Search for the cell housing the specified text and yield its (x, y) center coordinate. 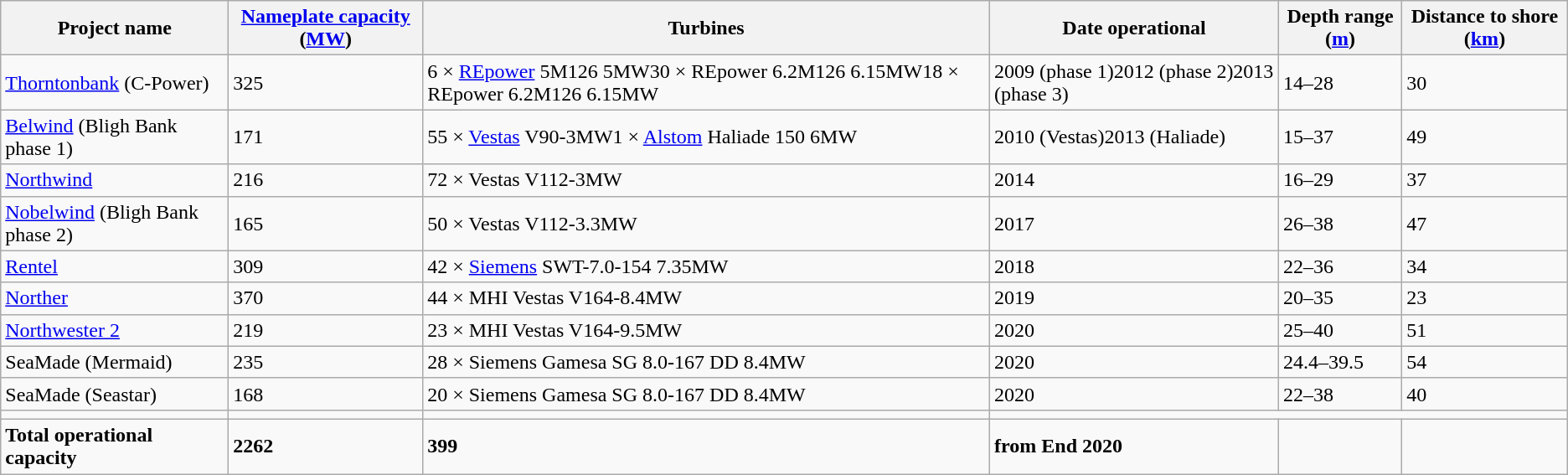
Project name (115, 28)
325 (326, 82)
50 × Vestas V112-3.3MW (707, 223)
Belwind (Bligh Bank phase 1) (115, 137)
20–35 (1340, 298)
22–36 (1340, 266)
37 (1485, 180)
54 (1485, 362)
Northwester 2 (115, 330)
2017 (1134, 223)
25–40 (1340, 330)
42 × Siemens SWT-7.0-154 7.35MW (707, 266)
SeaMade (Mermaid) (115, 362)
235 (326, 362)
30 (1485, 82)
26–38 (1340, 223)
40 (1485, 394)
165 (326, 223)
Distance to shore (km) (1485, 28)
28 × Siemens Gamesa SG 8.0-167 DD 8.4MW (707, 362)
2018 (1134, 266)
Northwind (115, 180)
24.4–39.5 (1340, 362)
Rentel (115, 266)
2014 (1134, 180)
49 (1485, 137)
Norther (115, 298)
47 (1485, 223)
2019 (1134, 298)
34 (1485, 266)
2009 (phase 1)2012 (phase 2)2013 (phase 3) (1134, 82)
309 (326, 266)
55 × Vestas V90-3MW1 × Alstom Haliade 150 6MW (707, 137)
168 (326, 394)
2010 (Vestas)2013 (Haliade) (1134, 137)
15–37 (1340, 137)
from End 2020 (1134, 446)
23 (1485, 298)
Nobelwind (Bligh Bank phase 2) (115, 223)
Depth range (m) (1340, 28)
51 (1485, 330)
Date operational (1134, 28)
23 × MHI Vestas V164-9.5MW (707, 330)
171 (326, 137)
44 × MHI Vestas V164-8.4MW (707, 298)
14–28 (1340, 82)
2262 (326, 446)
Total operational capacity (115, 446)
399 (707, 446)
370 (326, 298)
Nameplate capacity (MW) (326, 28)
72 × Vestas V112-3MW (707, 180)
20 × Siemens Gamesa SG 8.0-167 DD 8.4MW (707, 394)
22–38 (1340, 394)
216 (326, 180)
219 (326, 330)
SeaMade (Seastar) (115, 394)
16–29 (1340, 180)
Turbines (707, 28)
6 × REpower 5M126 5MW30 × REpower 6.2M126 6.15MW18 × REpower 6.2M126 6.15MW (707, 82)
Thorntonbank (C-Power) (115, 82)
